Return [X, Y] of the center of cell containing provided text 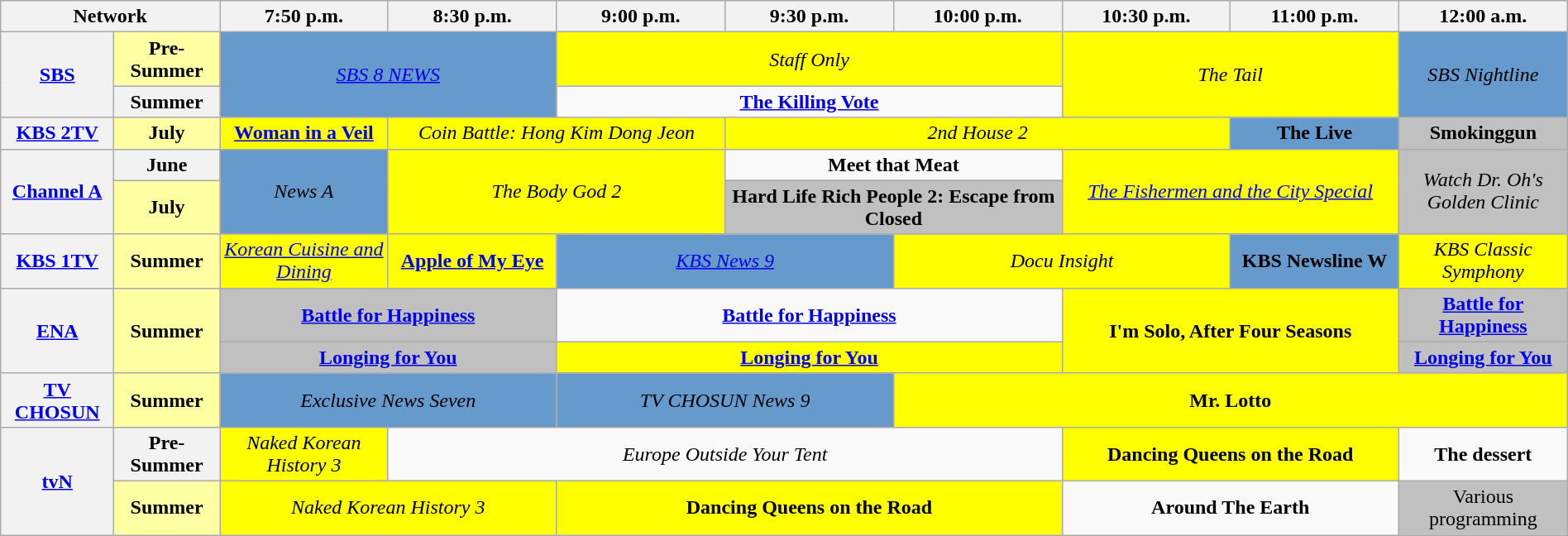
I'm Solo, After Four Seasons [1231, 331]
The Fishermen and the City Special [1231, 192]
KBS 2TV [58, 133]
Channel A [58, 192]
TV CHOSUN News 9 [724, 400]
Mr. Lotto [1231, 400]
8:30 p.m. [472, 17]
Europe Outside Your Tent [724, 453]
7:50 p.m. [304, 17]
Docu Insight [1062, 261]
SBS 8 NEWS [389, 74]
Smokinggun [1483, 133]
The Tail [1231, 74]
Meet that Meat [893, 165]
Various programming [1483, 508]
The Body God 2 [556, 192]
The dessert [1483, 453]
News A [304, 192]
Hard Life Rich People 2: Escape from Closed [893, 207]
Coin Battle: Hong Kim Dong Jeon [556, 133]
Around The Earth [1231, 508]
Staff Only [809, 60]
tvN [58, 481]
10:30 p.m. [1146, 17]
Woman in a Veil [304, 133]
June [167, 165]
2nd House 2 [978, 133]
The Live [1315, 133]
SBS [58, 74]
TV CHOSUN [58, 400]
9:30 p.m. [810, 17]
KBS Classic Symphony [1483, 261]
SBS Nightline [1483, 74]
11:00 p.m. [1315, 17]
12:00 a.m. [1483, 17]
ENA [58, 331]
The Killing Vote [809, 102]
Apple of My Eye [472, 261]
10:00 p.m. [978, 17]
KBS Newsline W [1315, 261]
Korean Cuisine and Dining [304, 261]
Watch Dr. Oh's Golden Clinic [1483, 192]
KBS 1TV [58, 261]
Exclusive News Seven [389, 400]
KBS News 9 [724, 261]
Network [111, 17]
9:00 p.m. [641, 17]
